Search for the cell housing the specified text and yield its [X, Y] center coordinate. 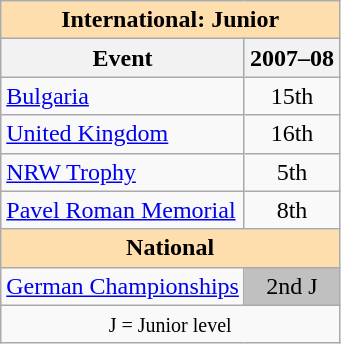
2nd J [292, 286]
15th [292, 96]
Pavel Roman Memorial [123, 210]
Event [123, 58]
International: Junior [170, 20]
8th [292, 210]
German Championships [123, 286]
United Kingdom [123, 134]
Bulgaria [123, 96]
16th [292, 134]
2007–08 [292, 58]
5th [292, 172]
J = Junior level [170, 324]
National [170, 248]
NRW Trophy [123, 172]
